Search for the cell housing the specified text and yield its [x, y] center coordinate. 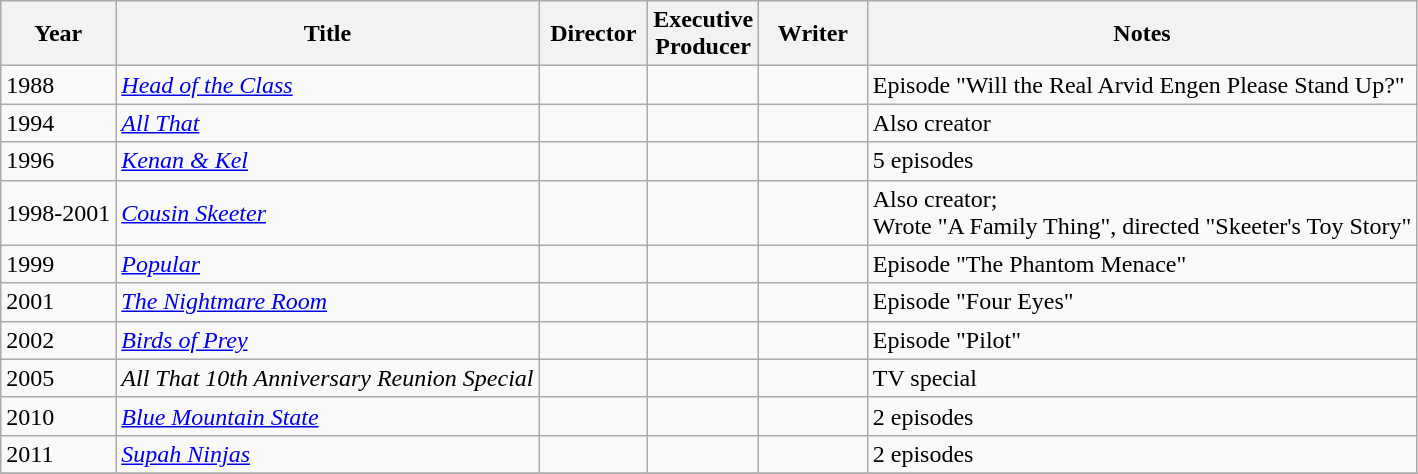
1996 [58, 161]
The Nightmare Room [328, 302]
Title [328, 34]
Also creator;Wrote "A Family Thing", directed "Skeeter's Toy Story" [1142, 212]
Kenan & Kel [328, 161]
1999 [58, 264]
5 episodes [1142, 161]
Notes [1142, 34]
All That 10th Anniversary Reunion Special [328, 378]
Popular [328, 264]
2005 [58, 378]
Cousin Skeeter [328, 212]
2001 [58, 302]
Executive Producer [704, 34]
1994 [58, 123]
Year [58, 34]
Blue Mountain State [328, 416]
Also creator [1142, 123]
1998-2001 [58, 212]
Episode "Pilot" [1142, 340]
2011 [58, 454]
Director [594, 34]
1988 [58, 85]
Episode "The Phantom Menace" [1142, 264]
Writer [814, 34]
Episode "Will the Real Arvid Engen Please Stand Up?" [1142, 85]
2010 [58, 416]
TV special [1142, 378]
Birds of Prey [328, 340]
Head of the Class [328, 85]
All That [328, 123]
Supah Ninjas [328, 454]
2002 [58, 340]
Episode "Four Eyes" [1142, 302]
